For the text-containing cell, return its midpoint in (X, Y) coordinate format. 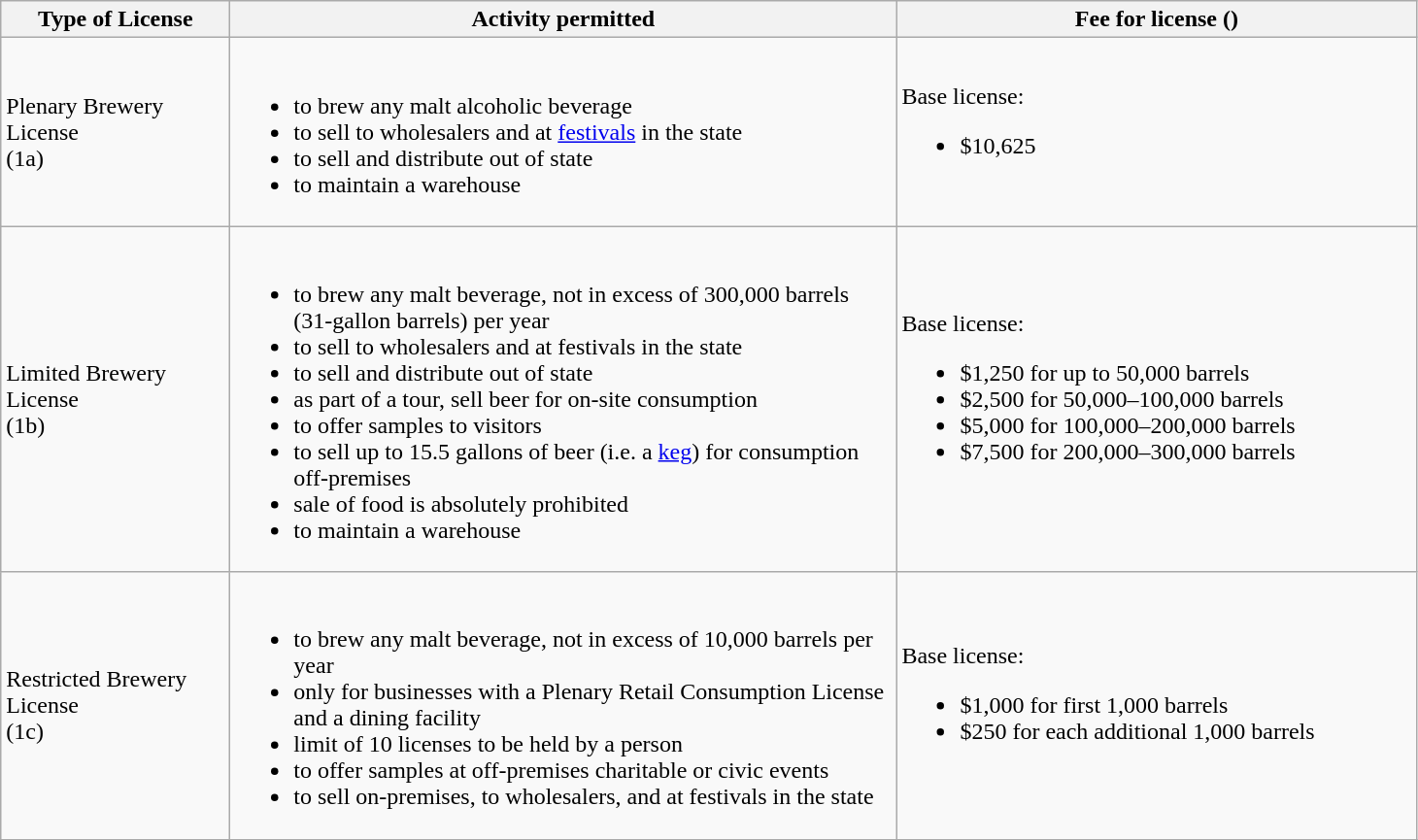
Activity permitted (563, 19)
Base license:$1,250 for up to 50,000 barrels$2,500 for 50,000–100,000 barrels$5,000 for 100,000–200,000 barrels$7,500 for 200,000–300,000 barrels (1157, 399)
Limited Brewery License(1b) (116, 399)
Base license:$1,000 for first 1,000 barrels$250 for each additional 1,000 barrels (1157, 705)
Type of License (116, 19)
Base license:$10,625 (1157, 132)
Plenary Brewery License(1a) (116, 132)
to brew any malt alcoholic beverageto sell to wholesalers and at festivals in the stateto sell and distribute out of stateto maintain a warehouse (563, 132)
Restricted Brewery License(1c) (116, 705)
Fee for license () (1157, 19)
